Find where the given text appears and provide that cell's center as (x, y) coordinate. 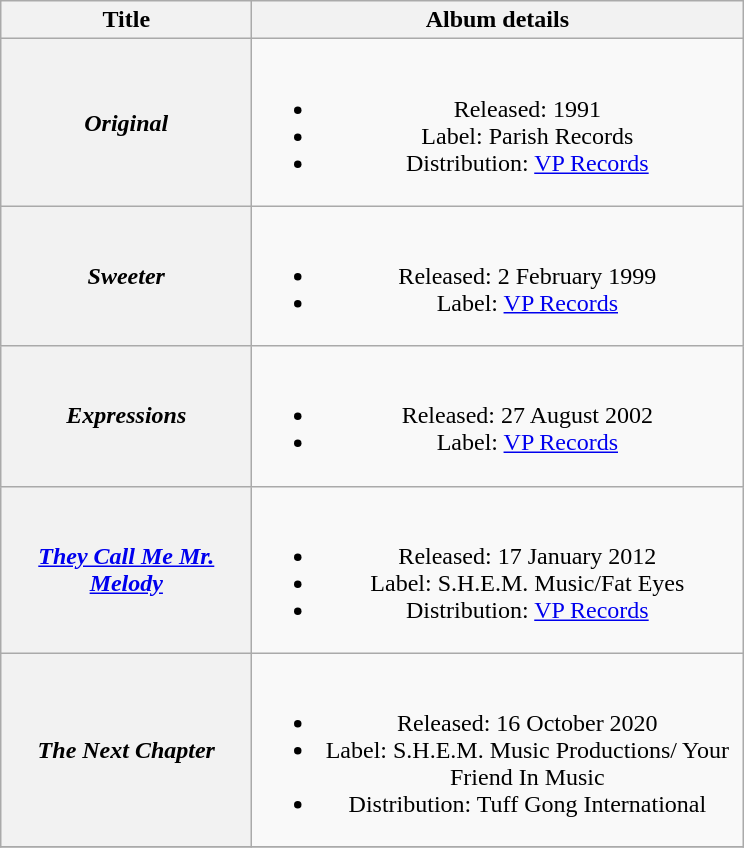
They Call Me Mr. Melody (126, 570)
Title (126, 20)
Album details (498, 20)
The Next Chapter (126, 750)
Released: 17 January 2012Label: S.H.E.M. Music/Fat EyesDistribution: VP Records (498, 570)
Original (126, 122)
Released: 27 August 2002Label: VP Records (498, 416)
Released: 2 February 1999Label: VP Records (498, 276)
Released: 1991Label: Parish RecordsDistribution: VP Records (498, 122)
Sweeter (126, 276)
Expressions (126, 416)
Released: 16 October 2020Label: S.H.E.M. Music Productions/ Your Friend In MusicDistribution: Tuff Gong International (498, 750)
